Pinpoint the cell where the given text exists, returning its [X, Y] midpoint coordinate. 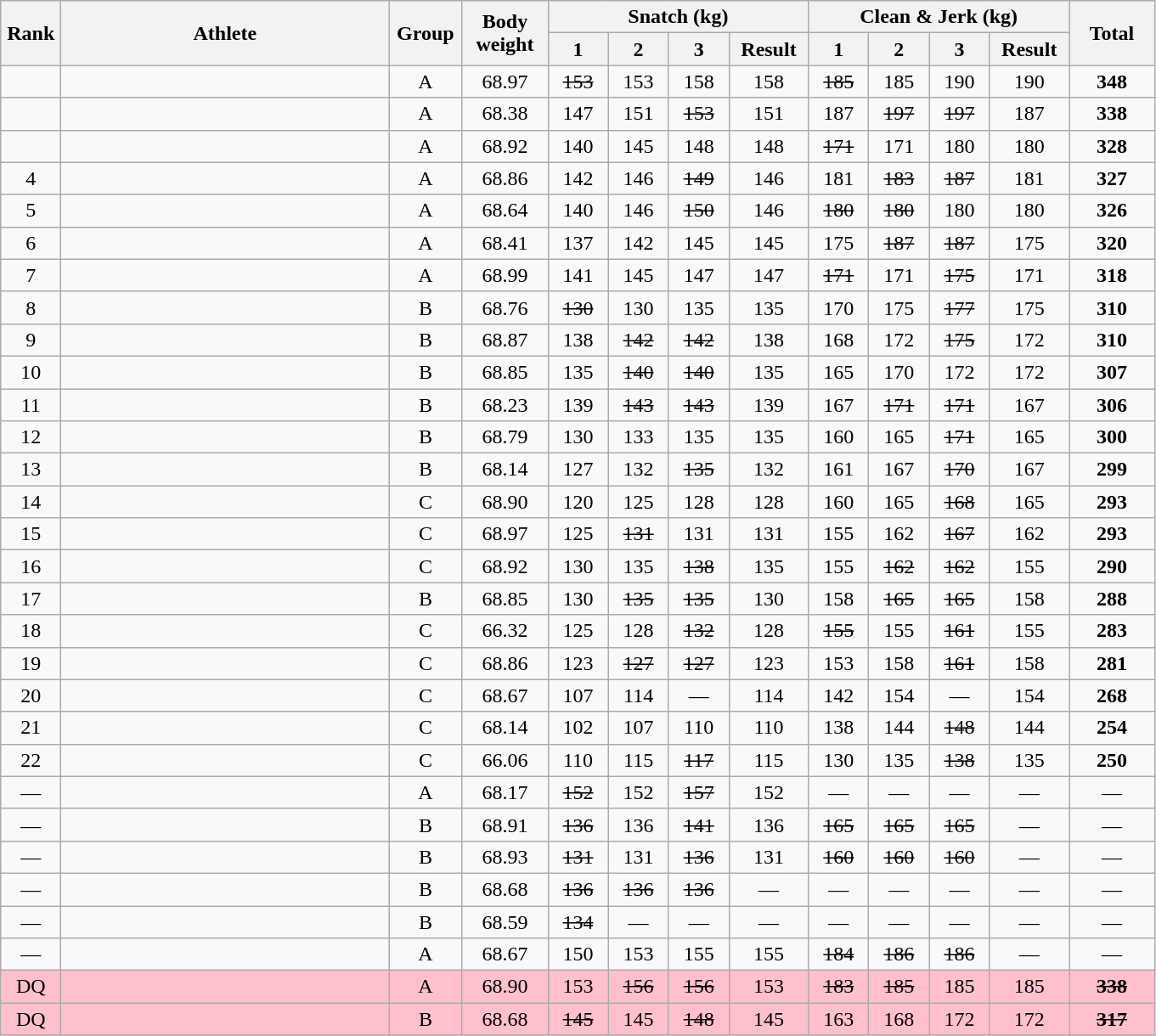
4 [31, 178]
134 [578, 921]
Athlete [225, 33]
Body weight [505, 33]
15 [31, 534]
283 [1111, 631]
8 [31, 307]
317 [1111, 1019]
17 [31, 599]
149 [698, 178]
184 [839, 954]
Group [426, 33]
307 [1111, 372]
18 [31, 631]
328 [1111, 146]
254 [1111, 728]
300 [1111, 437]
117 [698, 760]
288 [1111, 599]
9 [31, 340]
68.17 [505, 792]
14 [31, 502]
68.64 [505, 211]
348 [1111, 82]
120 [578, 502]
306 [1111, 405]
13 [31, 470]
16 [31, 566]
11 [31, 405]
102 [578, 728]
66.32 [505, 631]
268 [1111, 695]
133 [639, 437]
68.59 [505, 921]
Snatch (kg) [678, 17]
326 [1111, 211]
318 [1111, 275]
68.93 [505, 857]
281 [1111, 663]
68.23 [505, 405]
6 [31, 243]
68.76 [505, 307]
10 [31, 372]
68.91 [505, 825]
68.38 [505, 114]
12 [31, 437]
290 [1111, 566]
22 [31, 760]
21 [31, 728]
177 [960, 307]
299 [1111, 470]
7 [31, 275]
157 [698, 792]
Rank [31, 33]
327 [1111, 178]
68.87 [505, 340]
20 [31, 695]
137 [578, 243]
250 [1111, 760]
163 [839, 1019]
68.41 [505, 243]
5 [31, 211]
68.99 [505, 275]
Clean & Jerk (kg) [939, 17]
68.79 [505, 437]
19 [31, 663]
320 [1111, 243]
66.06 [505, 760]
Total [1111, 33]
